Output the [X, Y] coordinate of the center of the cell containing the given text.  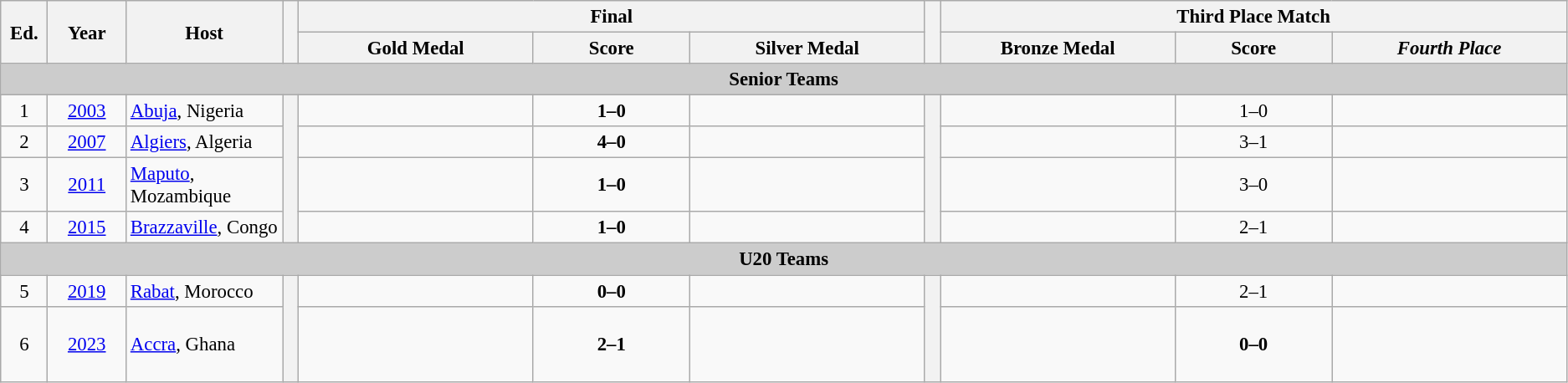
Brazzaville, Congo [204, 228]
U20 Teams [784, 259]
3–1 [1253, 142]
4–0 [611, 142]
3 [24, 186]
Final [611, 17]
4 [24, 228]
Silver Medal [807, 49]
Third Place Match [1253, 17]
Senior Teams [784, 79]
6 [24, 345]
2019 [87, 291]
Ed. [24, 32]
Fourth Place [1449, 49]
5 [24, 291]
Algiers, Algeria [204, 142]
Host [204, 32]
Year [87, 32]
2023 [87, 345]
Bronze Medal [1058, 49]
2011 [87, 186]
2003 [87, 111]
1 [24, 111]
Maputo, Mozambique [204, 186]
3–0 [1253, 186]
2 [24, 142]
2015 [87, 228]
2007 [87, 142]
Accra, Ghana [204, 345]
Rabat, Morocco [204, 291]
Gold Medal [415, 49]
Abuja, Nigeria [204, 111]
